Capture the cell that displays the provided text and extract its [X, Y] central coordinate. 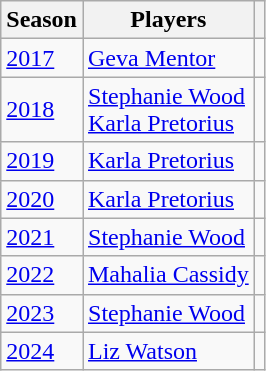
Geva Mentor [168, 58]
Mahalia Cassidy [168, 275]
Stephanie WoodKarla Pretorius [168, 110]
2022 [42, 275]
2018 [42, 110]
Players [168, 20]
2023 [42, 313]
2019 [42, 161]
2021 [42, 237]
2020 [42, 199]
Liz Watson [168, 351]
Season [42, 20]
2017 [42, 58]
2024 [42, 351]
